Provide the [X, Y] coordinate of the cell's center where the given text is located.  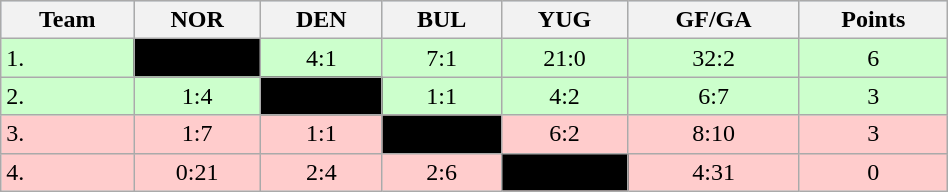
NOR [198, 20]
6:7 [714, 96]
32:2 [714, 58]
3. [68, 134]
1:7 [198, 134]
8:10 [714, 134]
7:1 [442, 58]
4. [68, 172]
4:2 [564, 96]
DEN [322, 20]
GF/GA [714, 20]
2. [68, 96]
4:31 [714, 172]
6:2 [564, 134]
2:6 [442, 172]
BUL [442, 20]
Team [68, 20]
4:1 [322, 58]
0:21 [198, 172]
21:0 [564, 58]
YUG [564, 20]
0 [873, 172]
6 [873, 58]
Points [873, 20]
2:4 [322, 172]
1:4 [198, 96]
1. [68, 58]
